Determine the [x, y] coordinate at the center of the cell enclosing the given text.  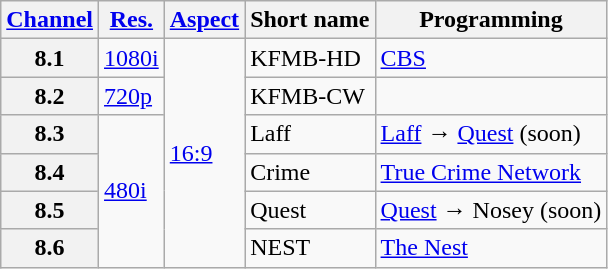
CBS [491, 58]
Res. [132, 20]
8.3 [50, 134]
The Nest [491, 248]
720p [132, 96]
Laff → Quest (soon) [491, 134]
8.4 [50, 172]
Crime [310, 172]
8.2 [50, 96]
Quest → Nosey (soon) [491, 210]
KFMB-HD [310, 58]
True Crime Network [491, 172]
Quest [310, 210]
Aspect [204, 20]
8.6 [50, 248]
KFMB-CW [310, 96]
8.1 [50, 58]
8.5 [50, 210]
480i [132, 191]
NEST [310, 248]
1080i [132, 58]
Short name [310, 20]
Channel [50, 20]
16:9 [204, 153]
Programming [491, 20]
Laff [310, 134]
